Capture the cell that displays the provided text and extract its (X, Y) central coordinate. 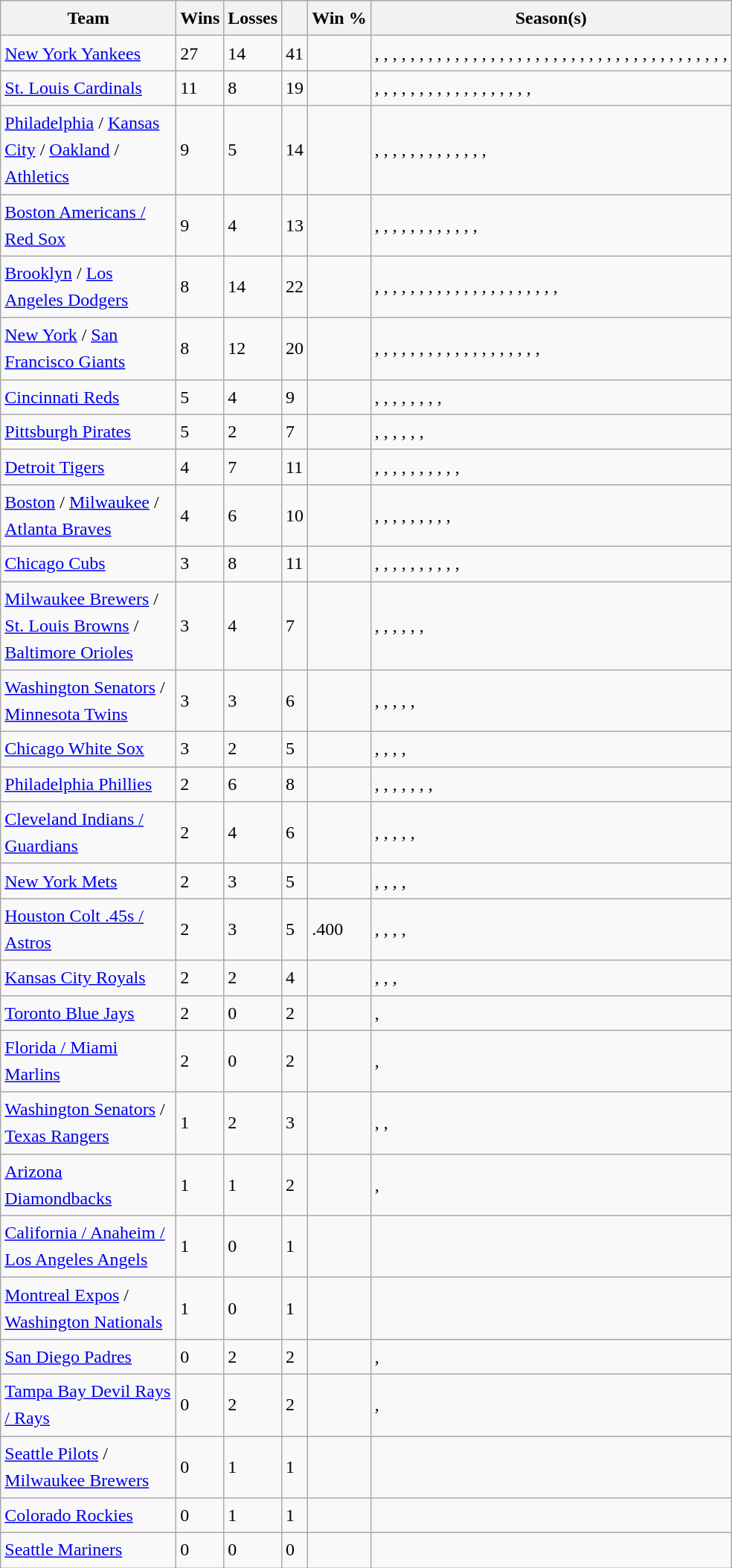
Wins (200, 18)
Boston Americans / Red Sox (89, 225)
Tampa Bay Devil Rays / Rays (89, 1404)
Washington Senators / Minnesota Twins (89, 701)
, , , , , , , , , , , , , (550, 150)
Philadelphia / Kansas City / Oakland / Athletics (89, 150)
Chicago Cubs (89, 564)
Toronto Blue Jays (89, 1013)
Houston Colt .45s / Astros (89, 930)
Losses (253, 18)
Milwaukee Brewers / St. Louis Browns / Baltimore Orioles (89, 626)
27 (200, 54)
St. Louis Cardinals (89, 88)
, , , , , , , , , , , , , , , , , , , , , (550, 287)
San Diego Padres (89, 1357)
19 (295, 88)
Montreal Expos / Washington Nationals (89, 1308)
, , , , , , , , , , , , , , , , , , , , , , , , , , , , , , , , , , , , , , , , (550, 54)
, , , , , , , , , (550, 515)
Season(s) (550, 18)
California / Anaheim / Los Angeles Angels (89, 1247)
Florida / Miami Marlins (89, 1061)
, , , , , , , , , , , , (550, 225)
Chicago White Sox (89, 750)
, , , , , , , , , , , , , , , , , , , (550, 348)
Kansas City Royals (89, 977)
Pittsburgh Pirates (89, 431)
, , , , , , , (550, 784)
, , , , , , , , (550, 397)
, , , , , , , , , , , , , , , , , , (550, 88)
, , , (550, 977)
Arizona Diamondbacks (89, 1184)
Detroit Tigers (89, 467)
Philadelphia Phillies (89, 784)
13 (295, 225)
10 (295, 515)
Seattle Mariners (89, 1550)
Brooklyn / Los Angeles Dodgers (89, 287)
Colorado Rockies (89, 1516)
Cincinnati Reds (89, 397)
New York / San Francisco Giants (89, 348)
Seattle Pilots / Milwaukee Brewers (89, 1467)
Win % (339, 18)
22 (295, 287)
Boston / Milwaukee / Atlanta Braves (89, 515)
20 (295, 348)
12 (253, 348)
, , (550, 1123)
Team (89, 18)
41 (295, 54)
.400 (339, 930)
New York Mets (89, 881)
New York Yankees (89, 54)
Washington Senators / Texas Rangers (89, 1123)
Cleveland Indians / Guardians (89, 833)
